From the cell containing the given text, extract its center point as (x, y) coordinate. 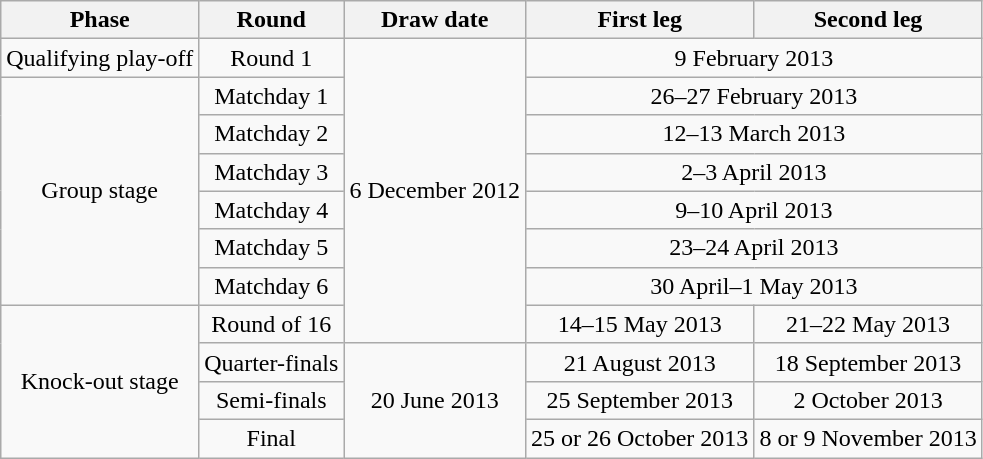
26–27 February 2013 (754, 96)
Group stage (100, 191)
25 or 26 October 2013 (640, 438)
Matchday 4 (272, 210)
Round 1 (272, 58)
25 September 2013 (640, 400)
Final (272, 438)
Phase (100, 20)
Draw date (435, 20)
Qualifying play-off (100, 58)
Matchday 1 (272, 96)
First leg (640, 20)
30 April–1 May 2013 (754, 286)
Second leg (868, 20)
6 December 2012 (435, 191)
2–3 April 2013 (754, 172)
Matchday 2 (272, 134)
Quarter-finals (272, 362)
9–10 April 2013 (754, 210)
2 October 2013 (868, 400)
18 September 2013 (868, 362)
Knock-out stage (100, 381)
12–13 March 2013 (754, 134)
Round (272, 20)
23–24 April 2013 (754, 248)
8 or 9 November 2013 (868, 438)
21 August 2013 (640, 362)
9 February 2013 (754, 58)
14–15 May 2013 (640, 324)
Matchday 3 (272, 172)
Matchday 5 (272, 248)
20 June 2013 (435, 400)
Matchday 6 (272, 286)
Semi-finals (272, 400)
21–22 May 2013 (868, 324)
Round of 16 (272, 324)
